Output the [x, y] coordinate of the center of the cell containing the given text.  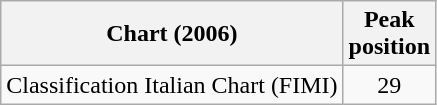
29 [389, 85]
Classification Italian Chart (FIMI) [172, 85]
Chart (2006) [172, 34]
Peakposition [389, 34]
